Capture the cell that displays the provided text and extract its (X, Y) central coordinate. 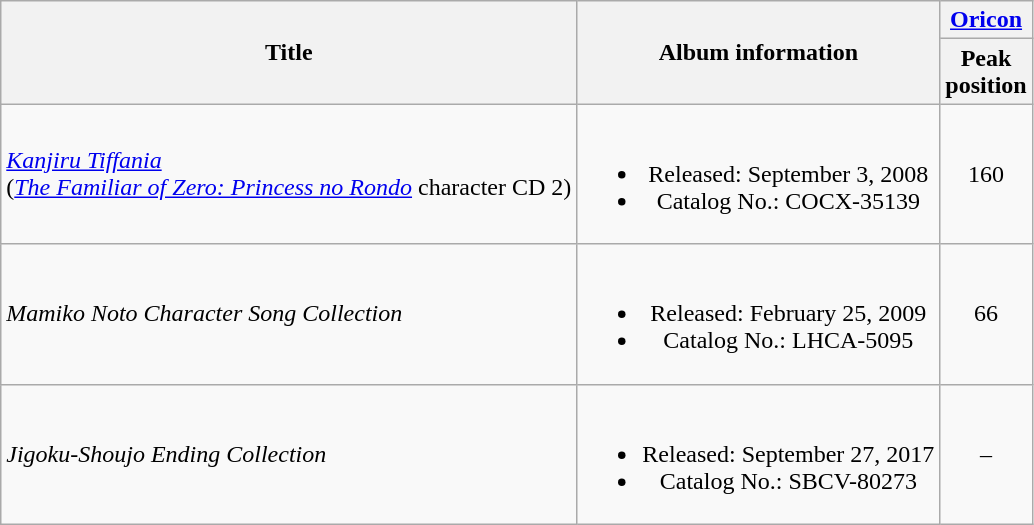
66 (986, 314)
Released: February 25, 2009Catalog No.: LHCA-5095 (758, 314)
Oricon (986, 20)
Released: September 3, 2008Catalog No.: COCX-35139 (758, 174)
160 (986, 174)
Title (289, 52)
Peakposition (986, 72)
– (986, 454)
Kanjiru Tiffania(The Familiar of Zero: Princess no Rondo character CD 2) (289, 174)
Jigoku-Shoujo Ending Collection (289, 454)
Released: September 27, 2017Catalog No.: SBCV-80273 (758, 454)
Album information (758, 52)
Mamiko Noto Character Song Collection (289, 314)
